Pinpoint the cell where the given text exists, returning its [X, Y] midpoint coordinate. 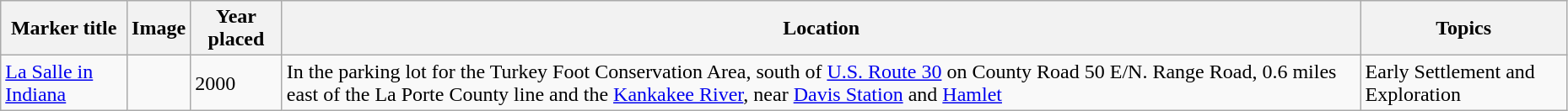
La Salle in Indiana [64, 82]
Location [822, 29]
Early Settlement and Exploration [1463, 82]
Marker title [64, 29]
Year placed [236, 29]
Topics [1463, 29]
2000 [236, 82]
Image [159, 29]
